Detect which cell encompasses the target text, then output its (x, y) center coordinate. 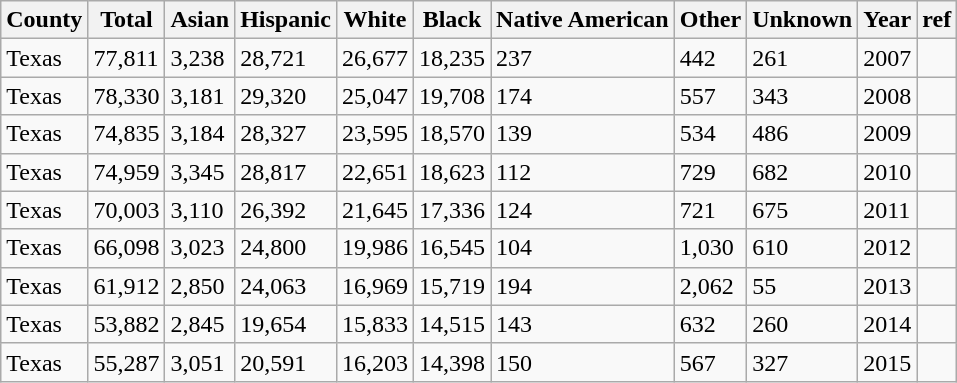
3,051 (200, 362)
567 (710, 362)
70,003 (126, 210)
Hispanic (286, 20)
675 (802, 210)
721 (710, 210)
486 (802, 134)
112 (583, 172)
53,882 (126, 324)
2007 (888, 58)
124 (583, 210)
14,515 (452, 324)
104 (583, 248)
343 (802, 96)
237 (583, 58)
2014 (888, 324)
16,203 (374, 362)
66,098 (126, 248)
174 (583, 96)
17,336 (452, 210)
729 (710, 172)
20,591 (286, 362)
18,235 (452, 58)
610 (802, 248)
557 (710, 96)
682 (802, 172)
442 (710, 58)
2009 (888, 134)
534 (710, 134)
3,023 (200, 248)
3,181 (200, 96)
74,959 (126, 172)
28,817 (286, 172)
2,845 (200, 324)
2011 (888, 210)
22,651 (374, 172)
2010 (888, 172)
18,570 (452, 134)
24,800 (286, 248)
139 (583, 134)
16,969 (374, 286)
55 (802, 286)
Asian (200, 20)
26,392 (286, 210)
261 (802, 58)
29,320 (286, 96)
2013 (888, 286)
74,835 (126, 134)
28,327 (286, 134)
Year (888, 20)
Total (126, 20)
Black (452, 20)
77,811 (126, 58)
28,721 (286, 58)
19,986 (374, 248)
143 (583, 324)
194 (583, 286)
2015 (888, 362)
19,654 (286, 324)
15,833 (374, 324)
150 (583, 362)
24,063 (286, 286)
16,545 (452, 248)
3,345 (200, 172)
2,850 (200, 286)
260 (802, 324)
White (374, 20)
25,047 (374, 96)
Native American (583, 20)
19,708 (452, 96)
Other (710, 20)
18,623 (452, 172)
2012 (888, 248)
26,677 (374, 58)
Unknown (802, 20)
78,330 (126, 96)
23,595 (374, 134)
14,398 (452, 362)
2,062 (710, 286)
ref (937, 20)
3,110 (200, 210)
15,719 (452, 286)
1,030 (710, 248)
3,184 (200, 134)
2008 (888, 96)
55,287 (126, 362)
3,238 (200, 58)
County (44, 20)
21,645 (374, 210)
327 (802, 362)
632 (710, 324)
61,912 (126, 286)
